Capture the cell that displays the provided text and extract its (X, Y) central coordinate. 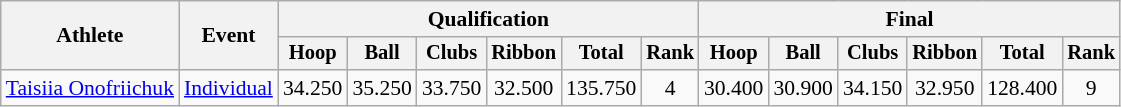
33.750 (452, 88)
Athlete (90, 36)
30.400 (734, 88)
Individual (228, 88)
32.950 (944, 88)
Qualification (488, 19)
Taisiia Onofriichuk (90, 88)
35.250 (382, 88)
4 (670, 88)
30.900 (802, 88)
32.500 (524, 88)
34.250 (312, 88)
34.150 (872, 88)
135.750 (601, 88)
128.400 (1022, 88)
Event (228, 36)
9 (1091, 88)
Final (910, 19)
